Determine the (x, y) coordinate at the center of the cell enclosing the given text.  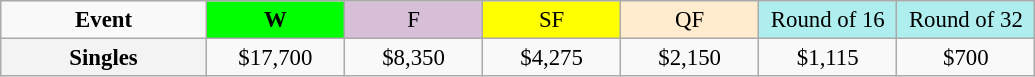
SF (552, 20)
$2,150 (690, 58)
$1,115 (828, 58)
W (275, 20)
$700 (966, 58)
Singles (104, 58)
F (413, 20)
Event (104, 20)
$4,275 (552, 58)
$8,350 (413, 58)
$17,700 (275, 58)
Round of 32 (966, 20)
Round of 16 (828, 20)
QF (690, 20)
